Locate the cell with the specified text and output its [X, Y] center coordinate. 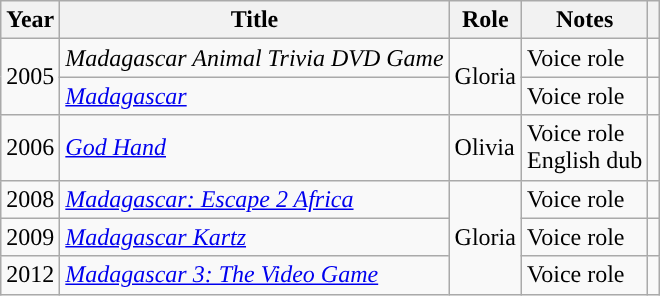
Year [30, 20]
Madagascar [254, 96]
Madagascar: Escape 2 Africa [254, 199]
Madagascar 3: The Video Game [254, 275]
Madagascar Kartz [254, 237]
2006 [30, 148]
Role [485, 20]
Title [254, 20]
2008 [30, 199]
2012 [30, 275]
Olivia [485, 148]
God Hand [254, 148]
Voice roleEnglish dub [584, 148]
Madagascar Animal Trivia DVD Game [254, 58]
2005 [30, 77]
2009 [30, 237]
Notes [584, 20]
